Extract the (X, Y) coordinate from the center of the cell holding the provided text.  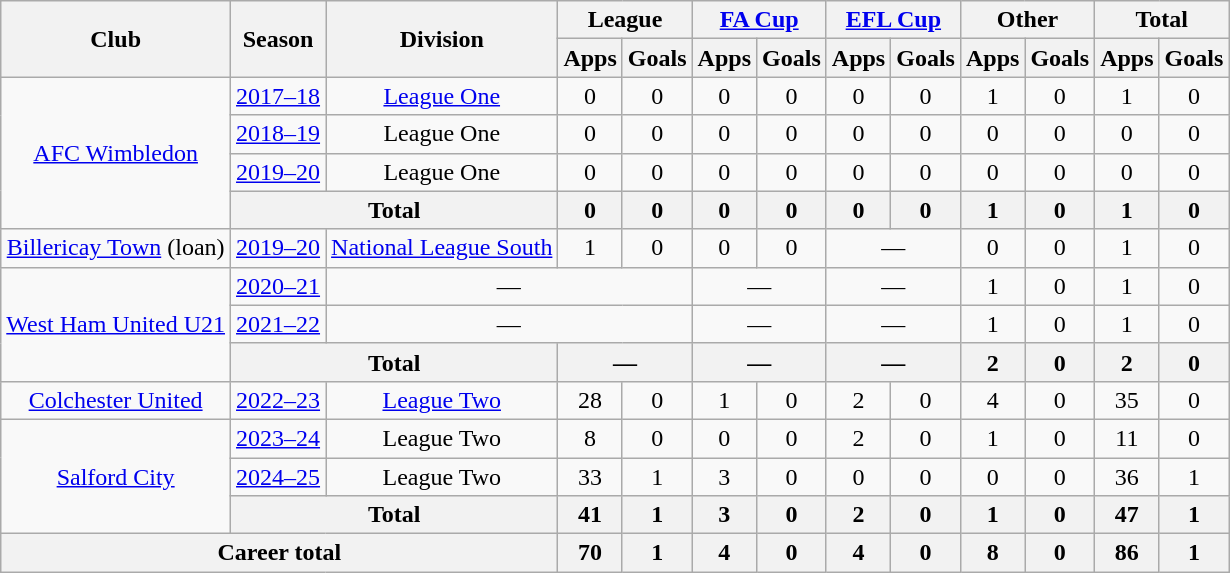
70 (590, 553)
47 (1127, 515)
Division (442, 39)
League (625, 20)
National League South (442, 248)
11 (1127, 438)
West Ham United U21 (116, 324)
28 (590, 400)
2018–19 (278, 134)
FA Cup (759, 20)
Season (278, 39)
Colchester United (116, 400)
Billericay Town (loan) (116, 248)
Club (116, 39)
Other (1027, 20)
2021–22 (278, 324)
2022–23 (278, 400)
2020–21 (278, 286)
EFL Cup (893, 20)
33 (590, 477)
36 (1127, 477)
Salford City (116, 476)
Career total (280, 553)
AFC Wimbledon (116, 153)
35 (1127, 400)
2023–24 (278, 438)
41 (590, 515)
86 (1127, 553)
2024–25 (278, 477)
2017–18 (278, 96)
